Search for the cell housing the specified text and yield its [X, Y] center coordinate. 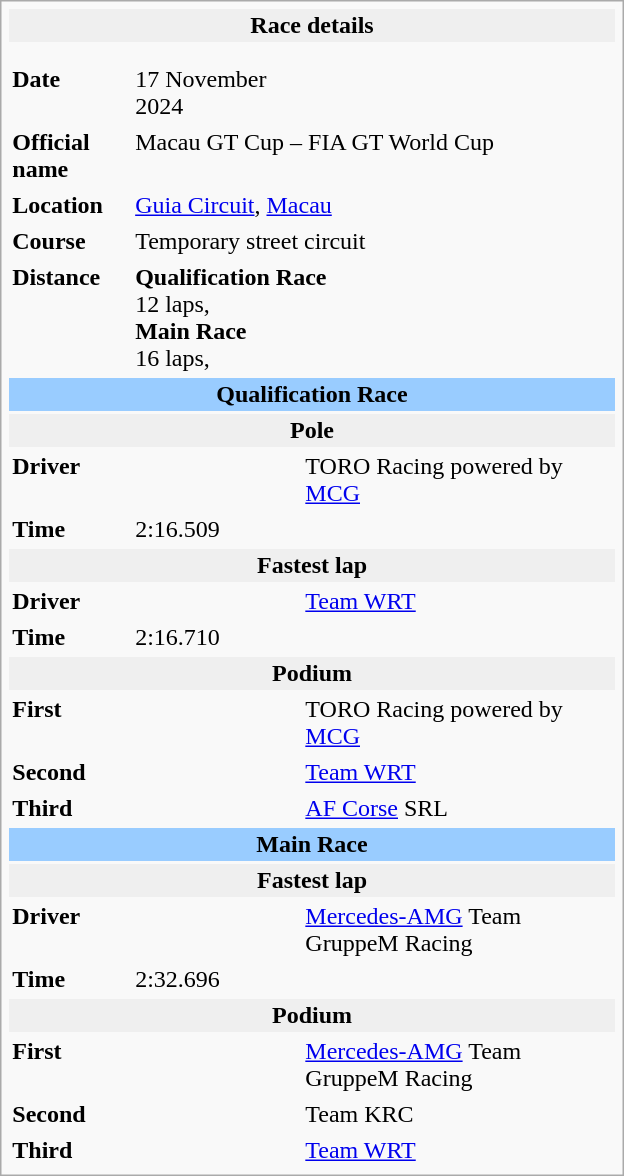
2:16.710 [374, 638]
Race details [312, 26]
Date [69, 93]
Location [69, 206]
Qualification Race12 laps, Main Race16 laps, [374, 318]
2:16.509 [374, 530]
Distance [69, 318]
Temporary street circuit [374, 242]
17 November 2024 [216, 93]
Qualification Race [312, 394]
Official name [69, 156]
Guia Circuit, Macau [374, 206]
2:32.696 [374, 980]
Course [69, 242]
Main Race [312, 844]
AF Corse SRL [458, 808]
Team KRC [458, 1114]
Macau GT Cup – FIA GT World Cup [374, 156]
Pole [312, 430]
